Provide the [X, Y] coordinate of the cell's center where the given text is located.  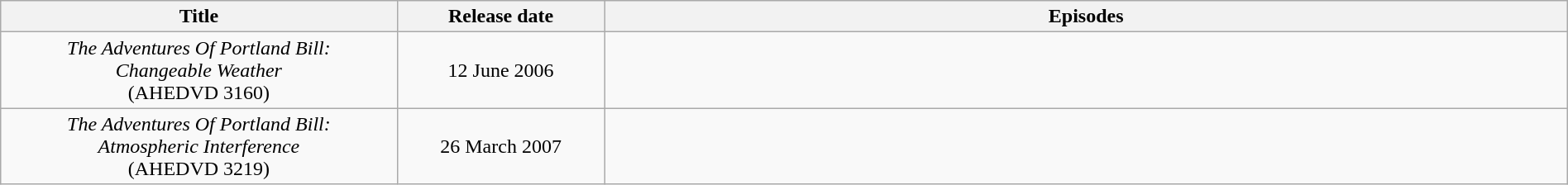
Episodes [1086, 17]
Release date [501, 17]
Title [198, 17]
The Adventures Of Portland Bill:Changeable Weather(AHEDVD 3160) [198, 70]
12 June 2006 [501, 70]
The Adventures Of Portland Bill:Atmospheric Interference(AHEDVD 3219) [198, 146]
26 March 2007 [501, 146]
